For the text-containing cell, return its midpoint in (x, y) coordinate format. 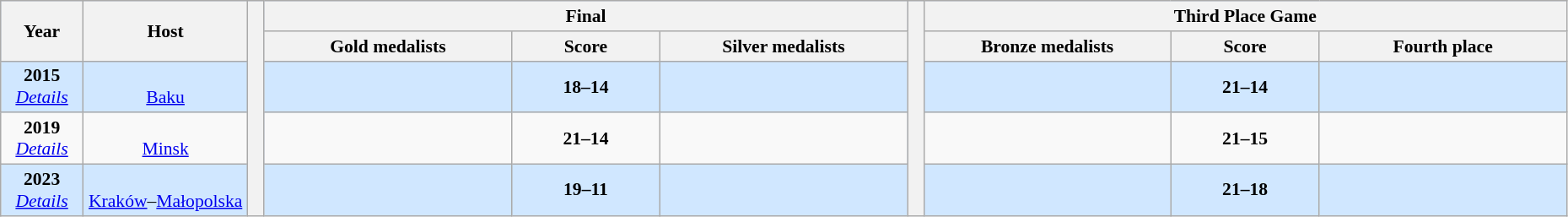
Gold medalists (388, 46)
18–14 (586, 86)
21–18 (1245, 191)
Year (42, 30)
Silver medalists (783, 46)
Host (165, 30)
Bronze medalists (1048, 46)
2015Details (42, 86)
Third Place Game (1245, 16)
2023Details (42, 191)
Kraków–Małopolska (165, 191)
Final (585, 16)
21–15 (1245, 138)
Minsk (165, 138)
Baku (165, 86)
19–11 (586, 191)
Fourth place (1442, 46)
2019Details (42, 138)
